From the cell containing the given text, extract its center point as (x, y) coordinate. 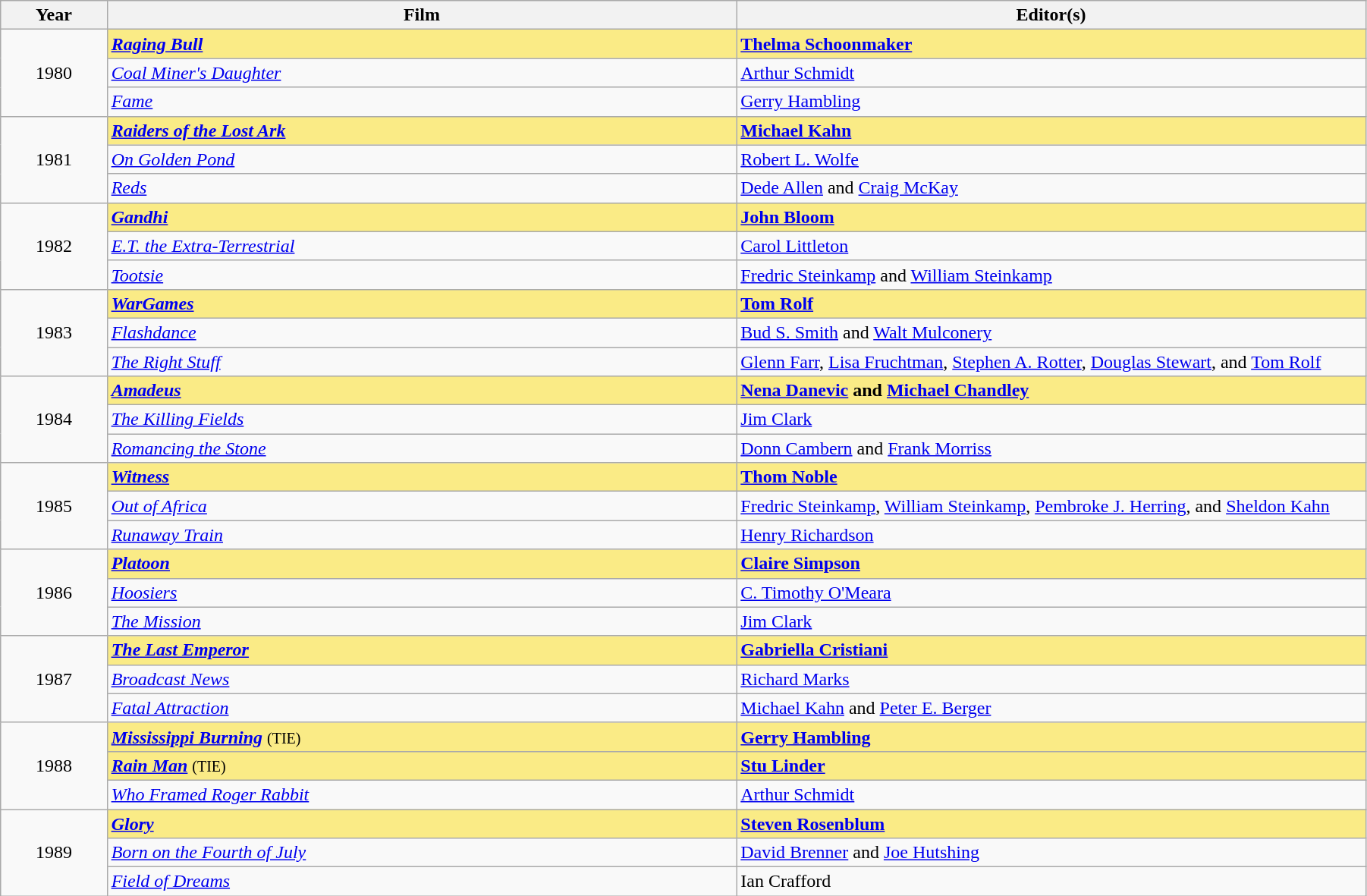
Coal Miner's Daughter (422, 73)
Film (422, 15)
Out of Africa (422, 506)
1980 (54, 73)
Steven Rosenblum (1051, 823)
Bud S. Smith and Walt Mulconery (1051, 332)
Thelma Schoonmaker (1051, 44)
Reds (422, 188)
Amadeus (422, 391)
David Brenner and Joe Hutshing (1051, 853)
Fame (422, 102)
E.T. the Extra-Terrestrial (422, 246)
1988 (54, 766)
Nena Danevic and Michael Chandley (1051, 391)
Fredric Steinkamp, William Steinkamp, Pembroke J. Herring, and Sheldon Kahn (1051, 506)
Hoosiers (422, 593)
Raiders of the Lost Ark (422, 130)
Thom Noble (1051, 477)
Field of Dreams (422, 882)
The Right Stuff (422, 362)
Fatal Attraction (422, 708)
1989 (54, 852)
Gandhi (422, 217)
Who Framed Roger Rabbit (422, 794)
1984 (54, 420)
1983 (54, 332)
Platoon (422, 564)
Michael Kahn and Peter E. Berger (1051, 708)
1986 (54, 593)
Claire Simpson (1051, 564)
Witness (422, 477)
Romancing the Stone (422, 448)
The Mission (422, 621)
Richard Marks (1051, 679)
Editor(s) (1051, 15)
Mississippi Burning (TIE) (422, 737)
Flashdance (422, 332)
WarGames (422, 303)
Raging Bull (422, 44)
Runaway Train (422, 535)
Glory (422, 823)
1985 (54, 506)
Stu Linder (1051, 766)
C. Timothy O'Meara (1051, 593)
Broadcast News (422, 679)
Rain Man (TIE) (422, 766)
Tootsie (422, 275)
1987 (54, 679)
1982 (54, 246)
John Bloom (1051, 217)
Carol Littleton (1051, 246)
The Last Emperor (422, 650)
Donn Cambern and Frank Morriss (1051, 448)
Dede Allen and Craig McKay (1051, 188)
Gabriella Cristiani (1051, 650)
Year (54, 15)
Henry Richardson (1051, 535)
The Killing Fields (422, 420)
Robert L. Wolfe (1051, 159)
Glenn Farr, Lisa Fruchtman, Stephen A. Rotter, Douglas Stewart, and Tom Rolf (1051, 362)
Ian Crafford (1051, 882)
Born on the Fourth of July (422, 853)
Michael Kahn (1051, 130)
Tom Rolf (1051, 303)
Fredric Steinkamp and William Steinkamp (1051, 275)
1981 (54, 159)
On Golden Pond (422, 159)
